From the cell containing the given text, extract its center point as [X, Y] coordinate. 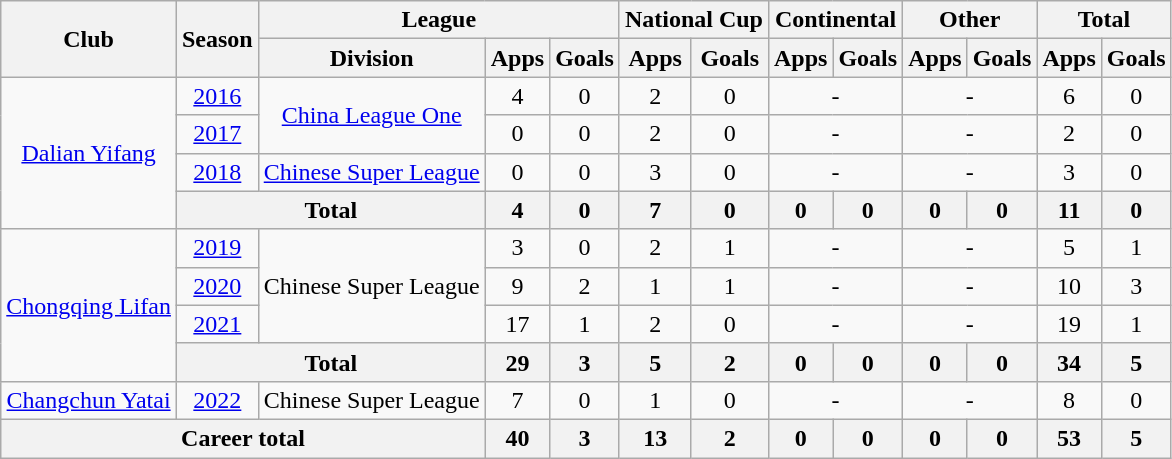
2019 [217, 248]
2021 [217, 324]
China League One [372, 115]
9 [517, 286]
2018 [217, 172]
League [438, 20]
2017 [217, 134]
2022 [217, 400]
8 [1069, 400]
Chongqing Lifan [89, 305]
Division [372, 58]
Club [89, 39]
17 [517, 324]
Dalian Yifang [89, 153]
Other [970, 20]
34 [1069, 362]
National Cup [694, 20]
Changchun Yatai [89, 400]
29 [517, 362]
53 [1069, 438]
40 [517, 438]
10 [1069, 286]
11 [1069, 210]
6 [1069, 96]
13 [655, 438]
Season [217, 39]
19 [1069, 324]
Career total [243, 438]
2016 [217, 96]
2020 [217, 286]
Continental [835, 20]
